Return (x, y) of the center of cell containing provided text 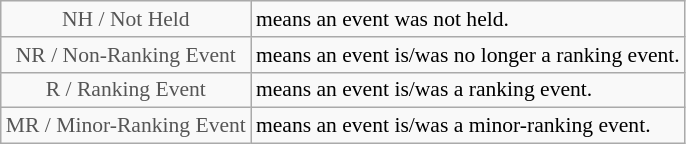
NH / Not Held (126, 19)
means an event was not held. (468, 19)
means an event is/was no longer a ranking event. (468, 55)
NR / Non-Ranking Event (126, 55)
R / Ranking Event (126, 90)
means an event is/was a ranking event. (468, 90)
MR / Minor-Ranking Event (126, 126)
means an event is/was a minor-ranking event. (468, 126)
